From the cell containing the given text, extract its center point as (x, y) coordinate. 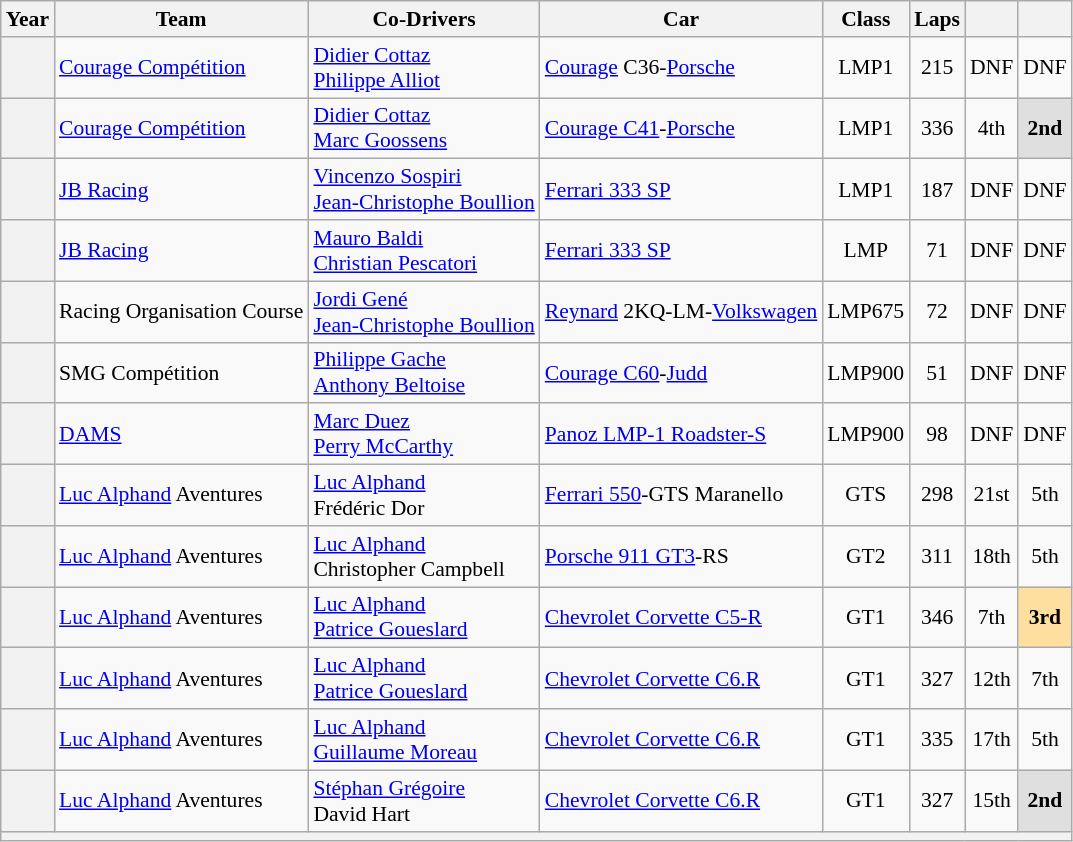
17th (992, 740)
DAMS (181, 434)
SMG Compétition (181, 372)
298 (937, 496)
Courage C41-Porsche (682, 128)
Laps (937, 19)
311 (937, 556)
Porsche 911 GT3-RS (682, 556)
Courage C60-Judd (682, 372)
Didier Cottaz Philippe Alliot (424, 68)
336 (937, 128)
Luc Alphand Guillaume Moreau (424, 740)
21st (992, 496)
3rd (1044, 618)
Co-Drivers (424, 19)
Class (866, 19)
Courage C36-Porsche (682, 68)
72 (937, 312)
GT2 (866, 556)
98 (937, 434)
Didier Cottaz Marc Goossens (424, 128)
GTS (866, 496)
Panoz LMP-1 Roadster-S (682, 434)
Reynard 2KQ-LM-Volkswagen (682, 312)
335 (937, 740)
Racing Organisation Course (181, 312)
12th (992, 678)
187 (937, 190)
LMP675 (866, 312)
346 (937, 618)
Jordi Gené Jean-Christophe Boullion (424, 312)
51 (937, 372)
Ferrari 550-GTS Maranello (682, 496)
15th (992, 800)
71 (937, 250)
Marc Duez Perry McCarthy (424, 434)
Stéphan Grégoire David Hart (424, 800)
Chevrolet Corvette C5-R (682, 618)
Philippe Gache Anthony Beltoise (424, 372)
Luc Alphand Christopher Campbell (424, 556)
LMP (866, 250)
Car (682, 19)
18th (992, 556)
Team (181, 19)
215 (937, 68)
Mauro Baldi Christian Pescatori (424, 250)
4th (992, 128)
Vincenzo Sospiri Jean-Christophe Boullion (424, 190)
Year (28, 19)
Luc Alphand Frédéric Dor (424, 496)
